Capture the cell that displays the provided text and extract its [x, y] central coordinate. 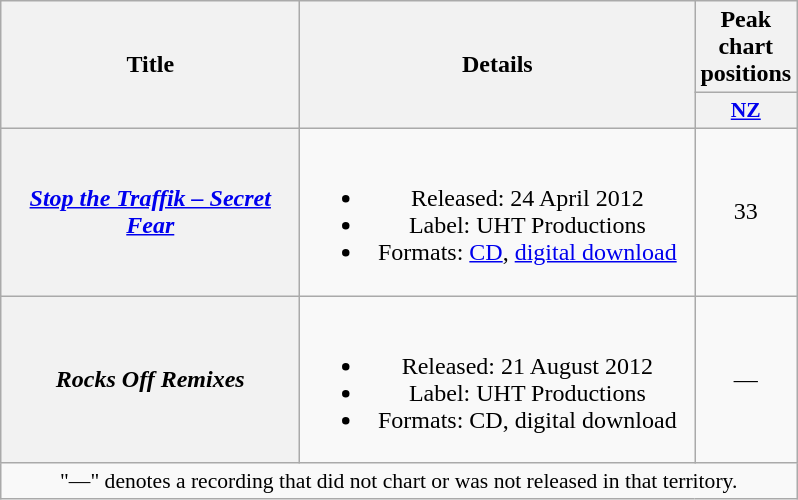
Details [498, 65]
NZ [746, 111]
Peak chart positions [746, 47]
"—" denotes a recording that did not chart or was not released in that territory. [399, 481]
— [746, 380]
Released: 21 August 2012Label: UHT ProductionsFormats: CD, digital download [498, 380]
Title [150, 65]
33 [746, 212]
Rocks Off Remixes [150, 380]
Released: 24 April 2012Label: UHT ProductionsFormats: CD, digital download [498, 212]
Stop the Traffik – Secret Fear [150, 212]
